Capture the cell that displays the provided text and extract its [X, Y] central coordinate. 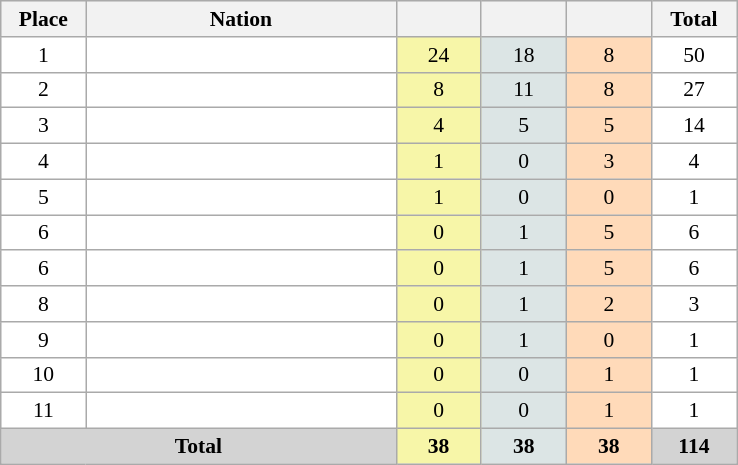
18 [524, 55]
27 [694, 90]
10 [44, 375]
14 [694, 126]
Place [44, 19]
9 [44, 340]
24 [438, 55]
Nation [241, 19]
114 [694, 447]
50 [694, 55]
